Pinpoint the cell where the given text exists, returning its [x, y] midpoint coordinate. 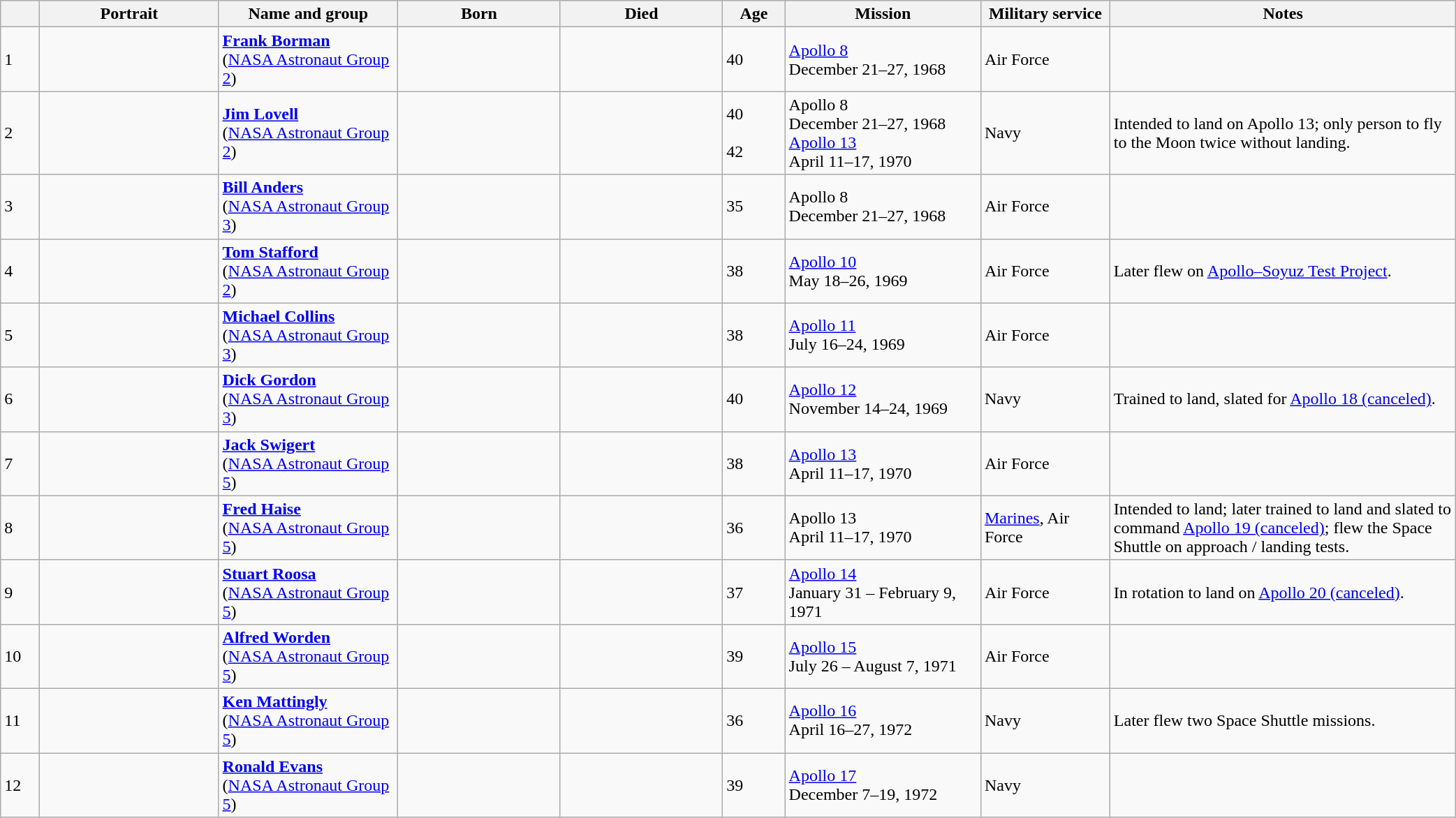
Bill Anders(NASA Astronaut Group 3) [308, 207]
Ronald Evans(NASA Astronaut Group 5) [308, 784]
Ken Mattingly(NASA Astronaut Group 5) [308, 720]
37 [754, 592]
Apollo 16 April 16–27, 1972 [883, 720]
3 [20, 207]
Died [641, 14]
Michael Collins(NASA Astronaut Group 3) [308, 335]
4 [20, 271]
Later flew on Apollo–Soyuz Test Project. [1283, 271]
Name and group [308, 14]
Later flew two Space Shuttle missions. [1283, 720]
11 [20, 720]
1 [20, 59]
9 [20, 592]
Apollo 11 July 16–24, 1969 [883, 335]
Fred Haise(NASA Astronaut Group 5) [308, 528]
4042 [754, 133]
12 [20, 784]
10 [20, 656]
Apollo 10 May 18–26, 1969 [883, 271]
Apollo 14 January 31 – February 9, 1971 [883, 592]
Apollo 15 July 26 – August 7, 1971 [883, 656]
Trained to land, slated for Apollo 18 (canceled). [1283, 399]
Apollo 17 December 7–19, 1972 [883, 784]
Dick Gordon(NASA Astronaut Group 3) [308, 399]
Intended to land on Apollo 13; only person to fly to the Moon twice without landing. [1283, 133]
Apollo 8 December 21–27, 1968 Apollo 13 April 11–17, 1970 [883, 133]
Born [479, 14]
Jack Swigert(NASA Astronaut Group 5) [308, 463]
35 [754, 207]
Portrait [129, 14]
In rotation to land on Apollo 20 (canceled). [1283, 592]
Alfred Worden(NASA Astronaut Group 5) [308, 656]
Stuart Roosa(NASA Astronaut Group 5) [308, 592]
6 [20, 399]
Jim Lovell(NASA Astronaut Group 2) [308, 133]
5 [20, 335]
8 [20, 528]
7 [20, 463]
Intended to land; later trained to land and slated to command Apollo 19 (canceled); flew the Space Shuttle on approach / landing tests. [1283, 528]
Age [754, 14]
2 [20, 133]
Marines, Air Force [1045, 528]
Apollo 12 November 14–24, 1969 [883, 399]
Mission [883, 14]
Frank Borman(NASA Astronaut Group 2) [308, 59]
Notes [1283, 14]
Military service [1045, 14]
Tom Stafford(NASA Astronaut Group 2) [308, 271]
